Return the [x, y] coordinate for the center point of the cell that contains the specified text.  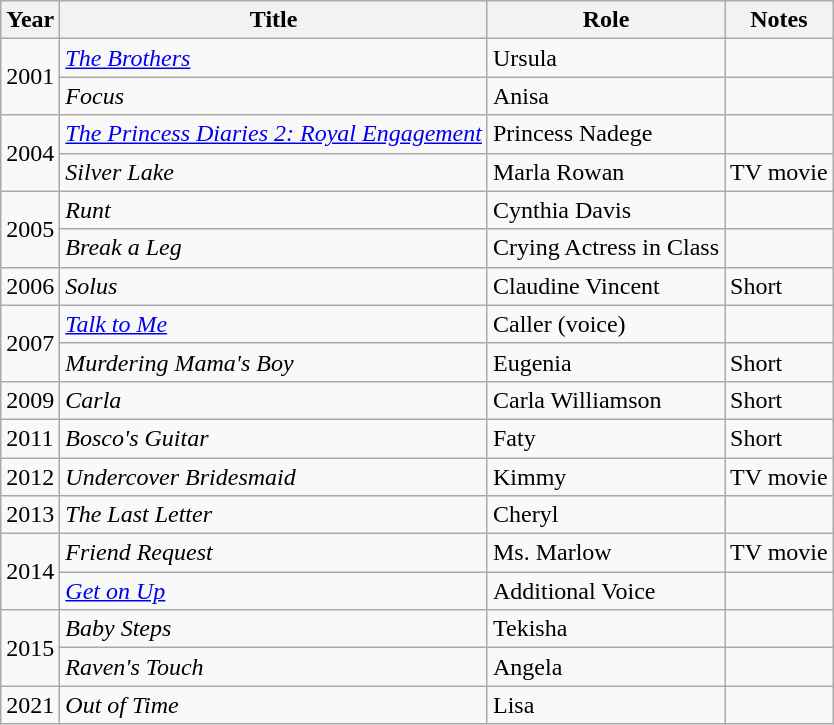
Focus [274, 96]
Title [274, 20]
Claudine Vincent [606, 286]
Solus [274, 286]
Role [606, 20]
Friend Request [274, 553]
Faty [606, 438]
Bosco's Guitar [274, 438]
Caller (voice) [606, 324]
Cheryl [606, 515]
2013 [30, 515]
2015 [30, 648]
The Last Letter [274, 515]
The Princess Diaries 2: Royal Engagement [274, 134]
2014 [30, 572]
2005 [30, 229]
2007 [30, 343]
2009 [30, 400]
2004 [30, 153]
Carla Williamson [606, 400]
Tekisha [606, 629]
Anisa [606, 96]
Additional Voice [606, 591]
Baby Steps [274, 629]
Marla Rowan [606, 172]
Cynthia Davis [606, 210]
Murdering Mama's Boy [274, 362]
Eugenia [606, 362]
Lisa [606, 705]
Year [30, 20]
Angela [606, 667]
Crying Actress in Class [606, 248]
Ms. Marlow [606, 553]
Runt [274, 210]
Ursula [606, 58]
2021 [30, 705]
Undercover Bridesmaid [274, 477]
Raven's Touch [274, 667]
2011 [30, 438]
2012 [30, 477]
Get on Up [274, 591]
2006 [30, 286]
Talk to Me [274, 324]
Carla [274, 400]
Break a Leg [274, 248]
Notes [780, 20]
Kimmy [606, 477]
2001 [30, 77]
Princess Nadege [606, 134]
Out of Time [274, 705]
The Brothers [274, 58]
Silver Lake [274, 172]
